Capture the cell that displays the provided text and extract its [X, Y] central coordinate. 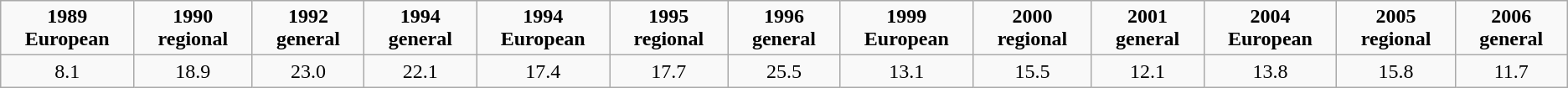
12.1 [1148, 71]
22.1 [420, 71]
1996 general [784, 28]
1992 general [308, 28]
23.0 [308, 71]
2006 general [1511, 28]
1994 general [420, 28]
17.4 [543, 71]
1995 regional [668, 28]
1999 European [906, 28]
13.8 [1270, 71]
2004 European [1270, 28]
1989 European [67, 28]
2001 general [1148, 28]
1990 regional [193, 28]
15.5 [1032, 71]
2005 regional [1395, 28]
8.1 [67, 71]
2000 regional [1032, 28]
17.7 [668, 71]
13.1 [906, 71]
25.5 [784, 71]
18.9 [193, 71]
15.8 [1395, 71]
1994 European [543, 28]
11.7 [1511, 71]
